Capture the cell that displays the provided text and extract its [X, Y] central coordinate. 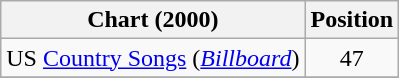
US Country Songs (Billboard) [153, 58]
47 [352, 58]
Chart (2000) [153, 20]
Position [352, 20]
